Return (x, y) of the center of cell containing provided text 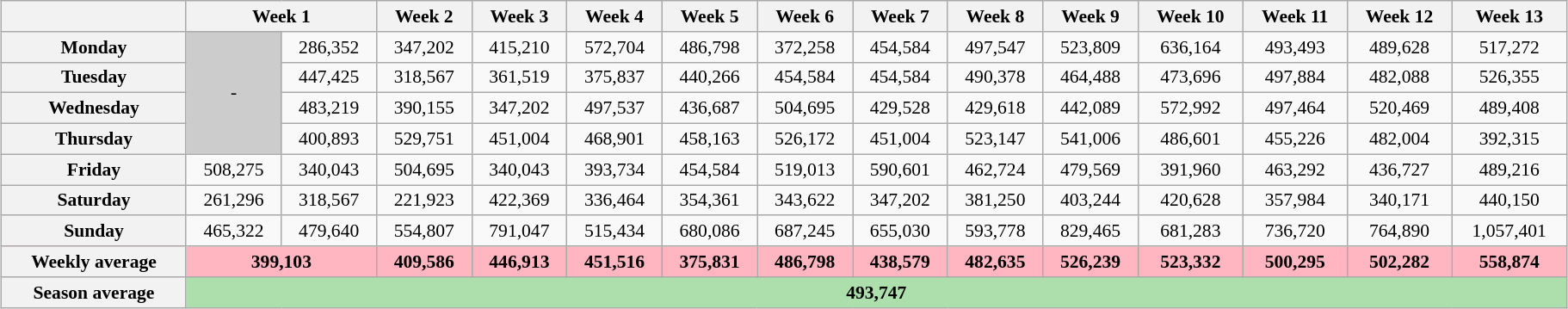
526,172 (806, 139)
520,469 (1399, 108)
336,464 (614, 201)
680,086 (709, 232)
526,239 (1091, 262)
Thursday (95, 139)
497,547 (995, 47)
558,874 (1509, 262)
483,219 (329, 108)
Week 4 (614, 16)
354,361 (709, 201)
482,088 (1399, 77)
Week 3 (520, 16)
Week 13 (1509, 16)
508,275 (234, 170)
440,150 (1509, 201)
636,164 (1190, 47)
493,493 (1294, 47)
526,355 (1509, 77)
343,622 (806, 201)
Week 6 (806, 16)
681,283 (1190, 232)
829,465 (1091, 232)
Week 5 (709, 16)
393,734 (614, 170)
655,030 (900, 232)
Week 10 (1190, 16)
Sunday (95, 232)
436,727 (1399, 170)
502,282 (1399, 262)
446,913 (520, 262)
523,147 (995, 139)
- (234, 93)
462,724 (995, 170)
Friday (95, 170)
572,704 (614, 47)
468,901 (614, 139)
357,984 (1294, 201)
Weekly average (95, 262)
554,807 (423, 232)
375,831 (709, 262)
489,216 (1509, 170)
Saturday (95, 201)
489,408 (1509, 108)
486,601 (1190, 139)
Monday (95, 47)
Tuesday (95, 77)
515,434 (614, 232)
340,171 (1399, 201)
465,322 (234, 232)
429,528 (900, 108)
482,004 (1399, 139)
593,778 (995, 232)
529,751 (423, 139)
Week 11 (1294, 16)
221,923 (423, 201)
420,628 (1190, 201)
736,720 (1294, 232)
381,250 (995, 201)
455,226 (1294, 139)
687,245 (806, 232)
482,635 (995, 262)
391,960 (1190, 170)
473,696 (1190, 77)
572,992 (1190, 108)
458,163 (709, 139)
791,047 (520, 232)
440,266 (709, 77)
261,296 (234, 201)
497,464 (1294, 108)
Week 9 (1091, 16)
500,295 (1294, 262)
447,425 (329, 77)
Week 1 (281, 16)
479,640 (329, 232)
479,569 (1091, 170)
286,352 (329, 47)
497,884 (1294, 77)
590,601 (900, 170)
390,155 (423, 108)
517,272 (1509, 47)
392,315 (1509, 139)
372,258 (806, 47)
Week 7 (900, 16)
403,244 (1091, 201)
442,089 (1091, 108)
519,013 (806, 170)
Season average (95, 293)
541,006 (1091, 139)
523,332 (1190, 262)
438,579 (900, 262)
463,292 (1294, 170)
Wednesday (95, 108)
375,837 (614, 77)
399,103 (281, 262)
361,519 (520, 77)
422,369 (520, 201)
489,628 (1399, 47)
1,057,401 (1509, 232)
493,747 (876, 293)
400,893 (329, 139)
Week 8 (995, 16)
523,809 (1091, 47)
429,618 (995, 108)
Week 12 (1399, 16)
409,586 (423, 262)
497,537 (614, 108)
764,890 (1399, 232)
490,378 (995, 77)
436,687 (709, 108)
415,210 (520, 47)
451,516 (614, 262)
Week 2 (423, 16)
464,488 (1091, 77)
